Detect which cell encompasses the target text, then output its (x, y) center coordinate. 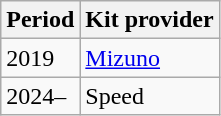
Speed (150, 96)
2019 (40, 58)
Kit provider (150, 20)
Period (40, 20)
2024– (40, 96)
Mizuno (150, 58)
